Output the (x, y) coordinate of the center of the cell containing the given text.  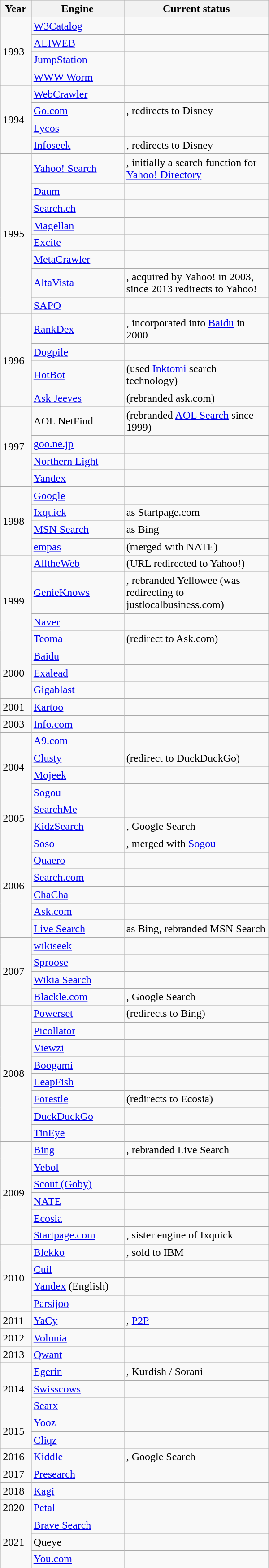
Swisscows (77, 1388)
Excite (77, 243)
(URL redirected to Yahoo!) (196, 564)
Teoma (77, 639)
2013 (16, 1354)
HotBot (77, 375)
W3Catalog (77, 26)
2005 (16, 818)
NATE (77, 1201)
Picollator (77, 1031)
wikiseek (77, 946)
Engine (77, 9)
Yebol (77, 1167)
Ecosia (77, 1218)
1998 (16, 521)
Quaero (77, 861)
2011 (16, 1320)
Brave Search (77, 1525)
, acquired by Yahoo! in 2003, since 2013 redirects to Yahoo! (196, 283)
Petal (77, 1508)
goo.ne.jp (77, 444)
Yahoo! Search (77, 168)
WWW Worm (77, 77)
Google (77, 495)
Gigablast (77, 690)
TinEye (77, 1133)
2014 (16, 1388)
Presearch (77, 1474)
1993 (16, 51)
Yandex (77, 478)
Blekko (77, 1252)
Bing (77, 1150)
2004 (16, 767)
ChaCha (77, 895)
Dogpile (77, 352)
2006 (16, 886)
WebCrawler (77, 94)
Search.ch (77, 208)
as Startpage.com (196, 512)
Infoseek (77, 145)
(redirect to DuckDuckGo) (196, 758)
YaCy (77, 1320)
Daum (77, 191)
MetaCrawler (77, 260)
Ixquick (77, 512)
1995 (16, 234)
(merged with NATE) (196, 547)
(used Inktomi search technology) (196, 375)
Startpage.com (77, 1235)
Magellan (77, 225)
You.com (77, 1559)
2000 (16, 673)
(redirects to Bing) (196, 1014)
Scout (Goby) (77, 1184)
2016 (16, 1457)
Yooz (77, 1423)
, sister engine of Ixquick (196, 1235)
2018 (16, 1491)
2012 (16, 1337)
SAPO (77, 306)
Info.com (77, 724)
Baidu (77, 656)
2007 (16, 971)
as Bing (196, 529)
LeapFish (77, 1082)
Searx (77, 1406)
Ask.com (77, 912)
Naver (77, 622)
AlltheWeb (77, 564)
Qwant (77, 1354)
2008 (16, 1073)
Sogou (77, 792)
DuckDuckGo (77, 1116)
Powerset (77, 1014)
2020 (16, 1508)
Ask Jeeves (77, 398)
MSN Search (77, 529)
Volunia (77, 1337)
Go.com (77, 111)
Queye (77, 1542)
Boogami (77, 1065)
Current status (196, 9)
Clusty (77, 758)
Soso (77, 843)
1994 (16, 120)
, rebranded Live Search (196, 1150)
2009 (16, 1193)
Mojeek (77, 775)
(rebranded AOL Search since 1999) (196, 421)
Blackle.com (77, 997)
Kagi (77, 1491)
Wikia Search (77, 980)
Cuil (77, 1269)
GenieKnows (77, 593)
2010 (16, 1278)
Live Search (77, 929)
1997 (16, 447)
A9.com (77, 741)
JumpStation (77, 60)
KidzSearch (77, 826)
SearchMe (77, 809)
1999 (16, 601)
, merged with Sogou (196, 843)
2001 (16, 707)
Egerin (77, 1371)
2015 (16, 1431)
2017 (16, 1474)
Lycos (77, 128)
Parsijoo (77, 1303)
2021 (16, 1542)
2003 (16, 724)
AltaVista (77, 283)
Viewzi (77, 1048)
Kartoo (77, 707)
as Bing, rebranded MSN Search (196, 929)
1996 (16, 360)
(rebranded ask.com) (196, 398)
ALIWEB (77, 43)
empas (77, 547)
, P2P (196, 1320)
Exalead (77, 673)
, incorporated into Baidu in 2000 (196, 329)
(redirect to Ask.com) (196, 639)
Kiddle (77, 1457)
RankDex (77, 329)
Forestle (77, 1099)
, Kurdish / Sorani (196, 1371)
Northern Light (77, 461)
AOL NetFind (77, 421)
, initially a search function for Yahoo! Directory (196, 168)
(redirects to Ecosia) (196, 1099)
, rebranded Yellowee (was redirecting to justlocalbusiness.com) (196, 593)
Year (16, 9)
Search.com (77, 878)
Cliqz (77, 1440)
Yandex (English) (77, 1286)
, sold to IBM (196, 1252)
Sproose (77, 963)
